Return [X, Y] of the center of cell containing provided text 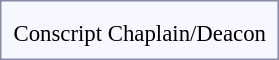
Conscript Chaplain/Deacon [140, 33]
